From the cell containing the given text, extract its center point as (X, Y) coordinate. 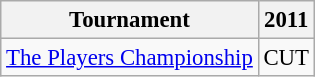
The Players Championship (130, 58)
CUT (286, 58)
Tournament (130, 20)
2011 (286, 20)
